From the cell containing the given text, extract its center point as (X, Y) coordinate. 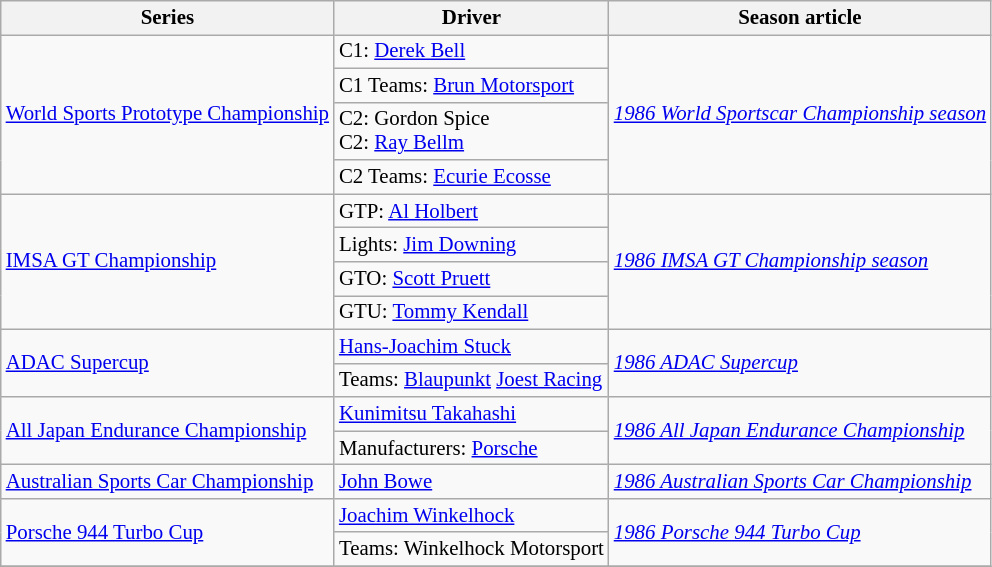
ADAC Supercup (168, 363)
Teams: Blaupunkt Joest Racing (472, 380)
1986 All Japan Endurance Championship (800, 431)
C2 Teams: Ecurie Ecosse (472, 177)
Season article (800, 18)
1986 ADAC Supercup (800, 363)
Driver (472, 18)
Lights: Jim Downing (472, 245)
Kunimitsu Takahashi (472, 414)
Joachim Winkelhock (472, 515)
World Sports Prototype Championship (168, 114)
C2: Gordon SpiceC2: Ray Bellm (472, 131)
All Japan Endurance Championship (168, 431)
C1 Teams: Brun Motorsport (472, 85)
John Bowe (472, 482)
1986 World Sportscar Championship season (800, 114)
1986 IMSA GT Championship season (800, 262)
Hans-Joachim Stuck (472, 346)
Manufacturers: Porsche (472, 448)
Series (168, 18)
1986 Porsche 944 Turbo Cup (800, 532)
GTO: Scott Pruett (472, 279)
Porsche 944 Turbo Cup (168, 532)
C1: Derek Bell (472, 51)
Teams: Winkelhock Motorsport (472, 549)
GTP: Al Holbert (472, 211)
IMSA GT Championship (168, 262)
GTU: Tommy Kendall (472, 312)
1986 Australian Sports Car Championship (800, 482)
Australian Sports Car Championship (168, 482)
